Find where the given text appears and provide that cell's center as [x, y] coordinate. 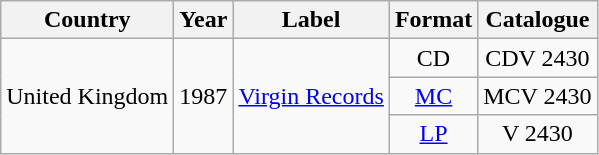
Format [433, 20]
CD [433, 58]
V 2430 [538, 134]
United Kingdom [88, 96]
Catalogue [538, 20]
1987 [204, 96]
CDV 2430 [538, 58]
Label [311, 20]
MCV 2430 [538, 96]
Year [204, 20]
Virgin Records [311, 96]
Country [88, 20]
LP [433, 134]
MC [433, 96]
